Return the (X, Y) coordinate for the center point of the cell that contains the specified text.  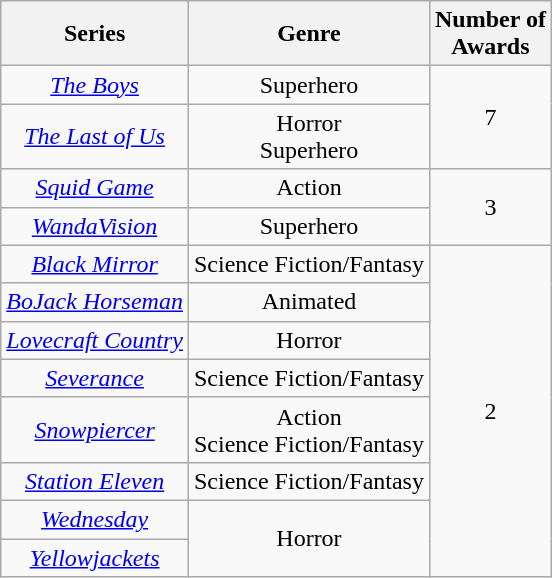
3 (490, 207)
Lovecraft Country (95, 340)
Number ofAwards (490, 34)
ActionScience Fiction/Fantasy (308, 430)
Action (308, 188)
WandaVision (95, 226)
Yellowjackets (95, 557)
Animated (308, 302)
Squid Game (95, 188)
The Boys (95, 85)
Wednesday (95, 519)
Severance (95, 378)
BoJack Horseman (95, 302)
The Last of Us (95, 136)
7 (490, 118)
HorrorSuperhero (308, 136)
Genre (308, 34)
2 (490, 411)
Station Eleven (95, 481)
Snowpiercer (95, 430)
Series (95, 34)
Black Mirror (95, 264)
